Identify which cell holds the provided text, then report its [X, Y] central coordinate. 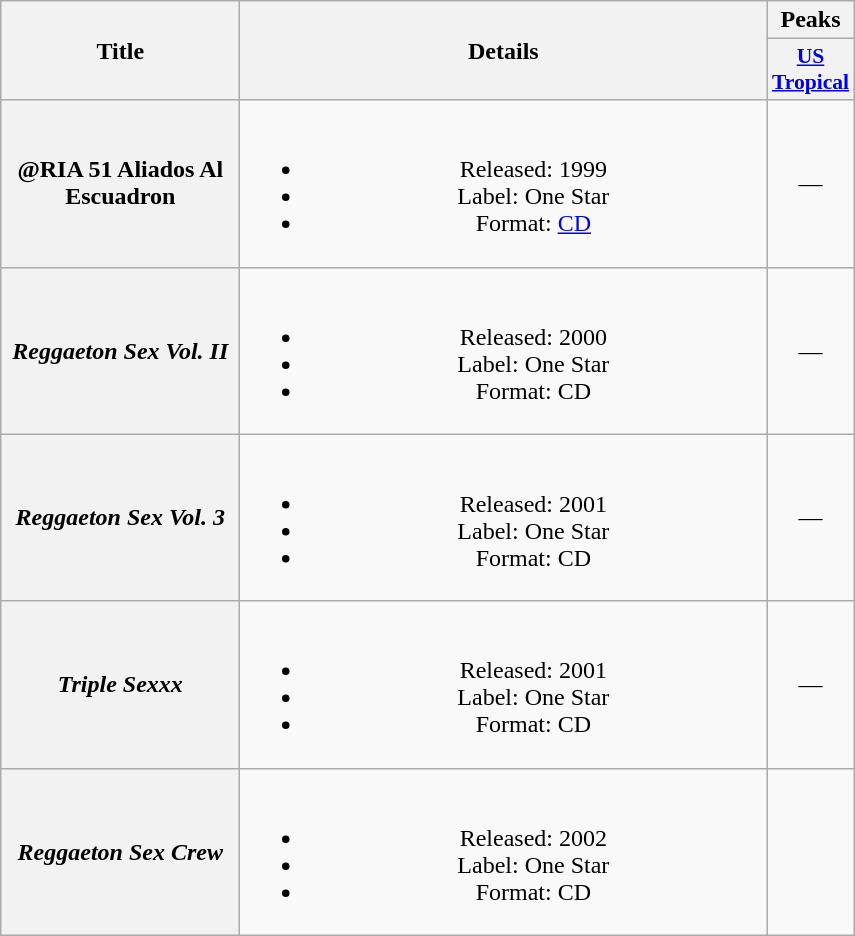
Released: 1999Label: One StarFormat: CD [504, 184]
Title [120, 50]
@RIA 51 Aliados Al Escuadron [120, 184]
Reggaeton Sex Vol. II [120, 350]
Triple Sexxx [120, 684]
Reggaeton Sex Crew [120, 852]
Released: 2000Label: One StarFormat: CD [504, 350]
Details [504, 50]
USTropical [810, 70]
Released: 2002Label: One StarFormat: CD [504, 852]
Peaks [810, 20]
Reggaeton Sex Vol. 3 [120, 518]
